Find where the given text appears and provide that cell's center as [X, Y] coordinate. 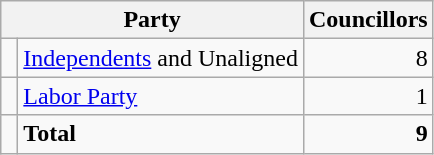
Councillors [368, 20]
9 [368, 134]
Party [152, 20]
Independents and Unaligned [161, 58]
8 [368, 58]
1 [368, 96]
Labor Party [161, 96]
Total [161, 134]
